Capture the cell that displays the provided text and extract its (x, y) central coordinate. 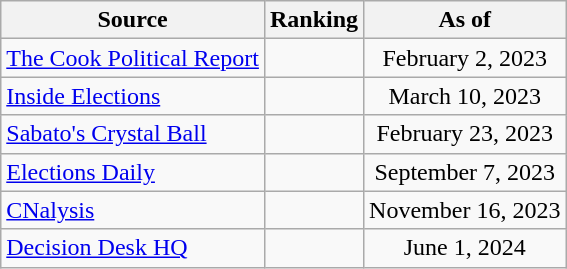
Inside Elections (133, 96)
March 10, 2023 (465, 96)
February 2, 2023 (465, 58)
June 1, 2024 (465, 248)
February 23, 2023 (465, 134)
Elections Daily (133, 172)
Source (133, 20)
The Cook Political Report (133, 58)
As of (465, 20)
Sabato's Crystal Ball (133, 134)
Ranking (314, 20)
CNalysis (133, 210)
November 16, 2023 (465, 210)
September 7, 2023 (465, 172)
Decision Desk HQ (133, 248)
